Output the (X, Y) coordinate of the center of the cell containing the given text.  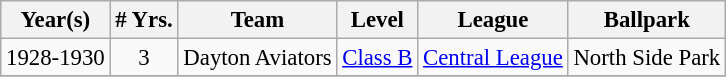
Class B (378, 58)
3 (144, 58)
Ballpark (646, 20)
League (493, 20)
Year(s) (56, 20)
Level (378, 20)
Central League (493, 58)
# Yrs. (144, 20)
Team (258, 20)
North Side Park (646, 58)
1928-1930 (56, 58)
Dayton Aviators (258, 58)
